From the cell containing the given text, extract its center point as [X, Y] coordinate. 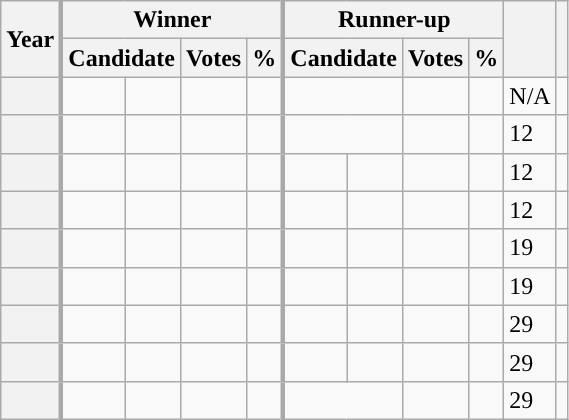
Year [32, 39]
Winner [172, 20]
Runner-up [393, 20]
N/A [530, 96]
